Capture the cell that displays the provided text and extract its [x, y] central coordinate. 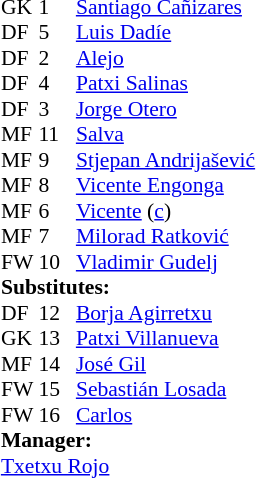
7 [57, 237]
Substitutes: [128, 287]
GK [20, 339]
Stjepan Andrijašević [166, 160]
Borja Agirretxu [166, 313]
2 [57, 58]
Vladimir Gudelj [166, 262]
14 [57, 364]
Patxi Villanueva [166, 339]
11 [57, 135]
Carlos [166, 415]
Salva [166, 135]
16 [57, 415]
José Gil [166, 364]
Patxi Salinas [166, 83]
12 [57, 313]
Luis Dadíe [166, 33]
15 [57, 389]
Milorad Ratković [166, 237]
Vicente (c) [166, 211]
Alejo [166, 58]
Manager: [128, 441]
Sebastián Losada [166, 389]
Jorge Otero [166, 109]
3 [57, 109]
4 [57, 83]
10 [57, 262]
5 [57, 33]
9 [57, 160]
13 [57, 339]
Vicente Engonga [166, 185]
8 [57, 185]
6 [57, 211]
